Provide the [X, Y] coordinate of the cell's center where the given text is located.  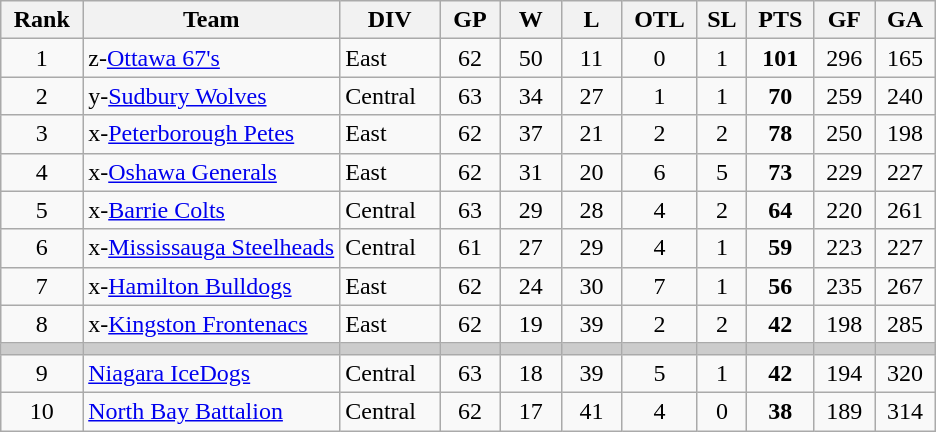
DIV [390, 20]
34 [530, 96]
285 [906, 324]
L [592, 20]
x-Mississauga Steelheads [212, 248]
56 [780, 286]
240 [906, 96]
267 [906, 286]
64 [780, 210]
261 [906, 210]
189 [844, 411]
165 [906, 58]
28 [592, 210]
101 [780, 58]
z-Ottawa 67's [212, 58]
18 [530, 373]
x-Oshawa Generals [212, 172]
GA [906, 20]
17 [530, 411]
21 [592, 134]
OTL [660, 20]
Rank [42, 20]
x-Hamilton Bulldogs [212, 286]
73 [780, 172]
y-Sudbury Wolves [212, 96]
296 [844, 58]
59 [780, 248]
78 [780, 134]
North Bay Battalion [212, 411]
x-Peterborough Petes [212, 134]
Niagara IceDogs [212, 373]
GP [470, 20]
320 [906, 373]
30 [592, 286]
20 [592, 172]
223 [844, 248]
314 [906, 411]
220 [844, 210]
19 [530, 324]
10 [42, 411]
50 [530, 58]
9 [42, 373]
61 [470, 248]
24 [530, 286]
235 [844, 286]
GF [844, 20]
37 [530, 134]
Team [212, 20]
38 [780, 411]
3 [42, 134]
31 [530, 172]
70 [780, 96]
41 [592, 411]
x-Kingston Frontenacs [212, 324]
x-Barrie Colts [212, 210]
8 [42, 324]
250 [844, 134]
194 [844, 373]
SL [722, 20]
PTS [780, 20]
11 [592, 58]
229 [844, 172]
W [530, 20]
259 [844, 96]
